Return (x, y) of the center of cell containing provided text 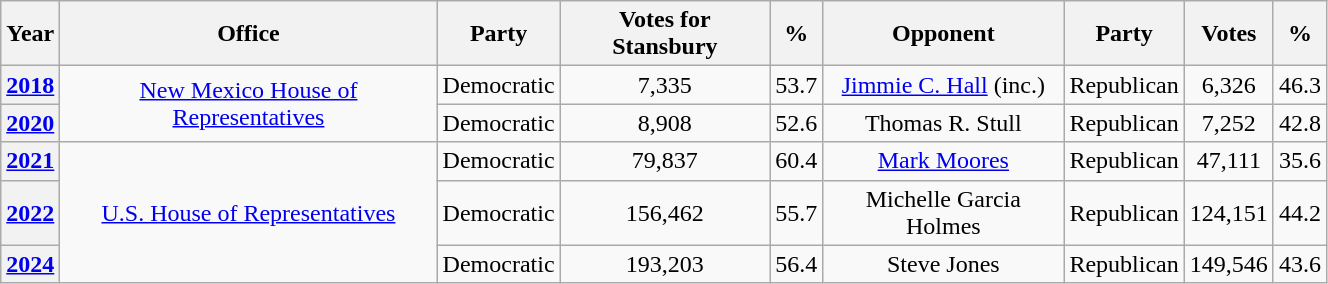
Votes (1228, 34)
Year (30, 34)
2022 (30, 212)
156,462 (665, 212)
2024 (30, 264)
46.3 (1300, 85)
56.4 (796, 264)
42.8 (1300, 123)
7,335 (665, 85)
Office (248, 34)
60.4 (796, 161)
Mark Moores (944, 161)
8,908 (665, 123)
Jimmie C. Hall (inc.) (944, 85)
43.6 (1300, 264)
U.S. House of Representatives (248, 212)
35.6 (1300, 161)
2020 (30, 123)
124,151 (1228, 212)
52.6 (796, 123)
2018 (30, 85)
44.2 (1300, 212)
55.7 (796, 212)
79,837 (665, 161)
Thomas R. Stull (944, 123)
6,326 (1228, 85)
149,546 (1228, 264)
Opponent (944, 34)
193,203 (665, 264)
Steve Jones (944, 264)
47,111 (1228, 161)
7,252 (1228, 123)
New Mexico House of Representatives (248, 104)
2021 (30, 161)
53.7 (796, 85)
Votes for Stansbury (665, 34)
Michelle Garcia Holmes (944, 212)
